Capture the cell that displays the provided text and extract its (x, y) central coordinate. 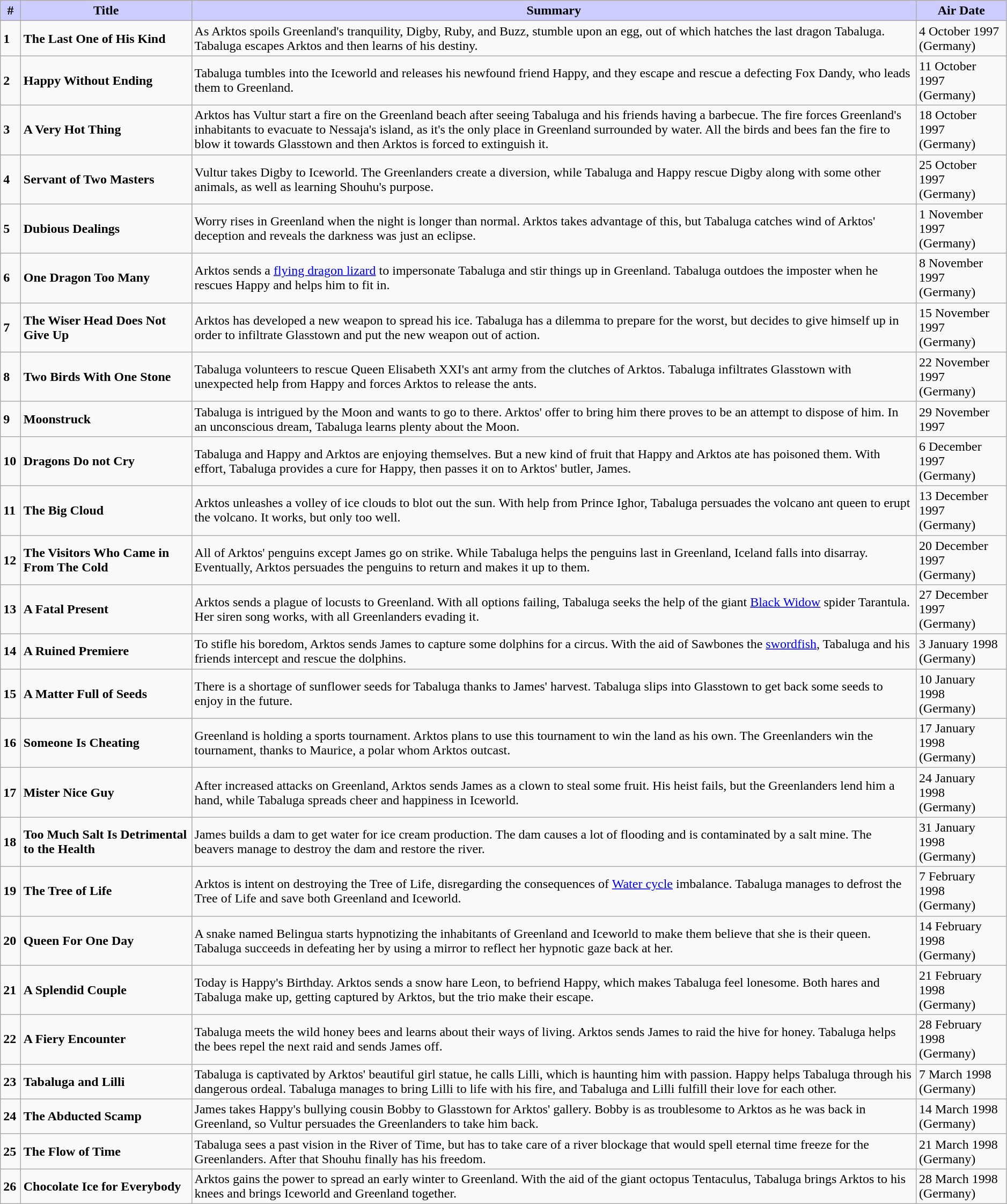
The Last One of His Kind (106, 39)
Two Birds With One Stone (106, 377)
5 (11, 229)
3 (11, 130)
Mister Nice Guy (106, 792)
4 October 1997 (Germany) (961, 39)
The Tree of Life (106, 891)
14 March 1998 (Germany) (961, 1116)
The Wiser Head Does Not Give Up (106, 327)
16 (11, 743)
6 December 1997 (Germany) (961, 461)
3 January 1998 (Germany) (961, 651)
Summary (554, 11)
A Ruined Premiere (106, 651)
31 January 1998 (Germany) (961, 842)
Dubious Dealings (106, 229)
25 (11, 1151)
11 (11, 510)
20 (11, 941)
24 January 1998 (Germany) (961, 792)
10 (11, 461)
10 January 1998 (Germany) (961, 694)
2 (11, 80)
7 (11, 327)
Servant of Two Masters (106, 179)
17 January 1998 (Germany) (961, 743)
Dragons Do not Cry (106, 461)
21 (11, 990)
9 (11, 419)
7 March 1998 (Germany) (961, 1082)
14 February 1998 (Germany) (961, 941)
1 November 1997 (Germany) (961, 229)
One Dragon Too Many (106, 278)
8 November 1997 (Germany) (961, 278)
Moonstruck (106, 419)
A Fatal Present (106, 610)
Queen For One Day (106, 941)
28 February 1998 (Germany) (961, 1039)
The Big Cloud (106, 510)
Air Date (961, 11)
24 (11, 1116)
A Splendid Couple (106, 990)
28 March 1998 (Germany) (961, 1186)
18 (11, 842)
26 (11, 1186)
4 (11, 179)
15 (11, 694)
29 November 1997 (961, 419)
Too Much Salt Is Detrimental to the Health (106, 842)
21 March 1998 (Germany) (961, 1151)
Someone Is Cheating (106, 743)
Title (106, 11)
The Abducted Scamp (106, 1116)
Tabaluga and Lilli (106, 1082)
19 (11, 891)
8 (11, 377)
The Visitors Who Came in From The Cold (106, 560)
27 December 1997 (Germany) (961, 610)
7 February 1998 (Germany) (961, 891)
22 (11, 1039)
21 February 1998 (Germany) (961, 990)
23 (11, 1082)
11 October 1997 (Germany) (961, 80)
# (11, 11)
22 November 1997 (Germany) (961, 377)
1 (11, 39)
A Matter Full of Seeds (106, 694)
12 (11, 560)
13 December 1997 (Germany) (961, 510)
6 (11, 278)
Happy Without Ending (106, 80)
14 (11, 651)
Chocolate Ice for Everybody (106, 1186)
20 December 1997 (Germany) (961, 560)
The Flow of Time (106, 1151)
25 October 1997 (Germany) (961, 179)
18 October 1997 (Germany) (961, 130)
17 (11, 792)
A Fiery Encounter (106, 1039)
A Very Hot Thing (106, 130)
13 (11, 610)
15 November 1997 (Germany) (961, 327)
